Identify which cell holds the provided text, then report its [x, y] central coordinate. 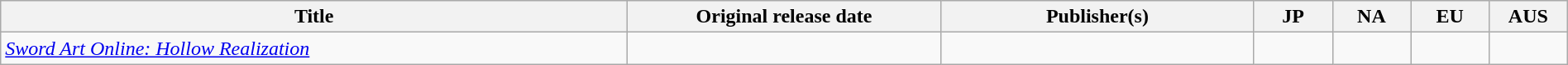
EU [1451, 17]
JP [1293, 17]
Original release date [784, 17]
AUS [1528, 17]
NA [1371, 17]
Title [314, 17]
Sword Art Online: Hollow Realization [314, 48]
Publisher(s) [1097, 17]
